Search for the cell housing the specified text and yield its (x, y) center coordinate. 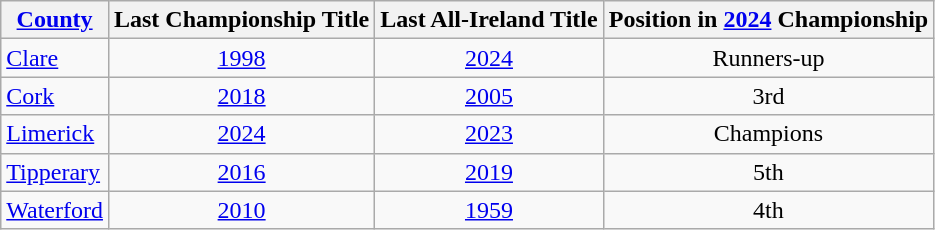
Runners-up (768, 58)
Clare (55, 58)
2023 (489, 134)
Waterford (55, 210)
Limerick (55, 134)
2010 (241, 210)
2018 (241, 96)
1998 (241, 58)
Last Championship Title (241, 20)
2005 (489, 96)
Last All-Ireland Title (489, 20)
Tipperary (55, 172)
3rd (768, 96)
2019 (489, 172)
County (55, 20)
Cork (55, 96)
Champions (768, 134)
5th (768, 172)
1959 (489, 210)
Position in 2024 Championship (768, 20)
2016 (241, 172)
4th (768, 210)
